Extract the [X, Y] coordinate from the center of the cell holding the provided text.  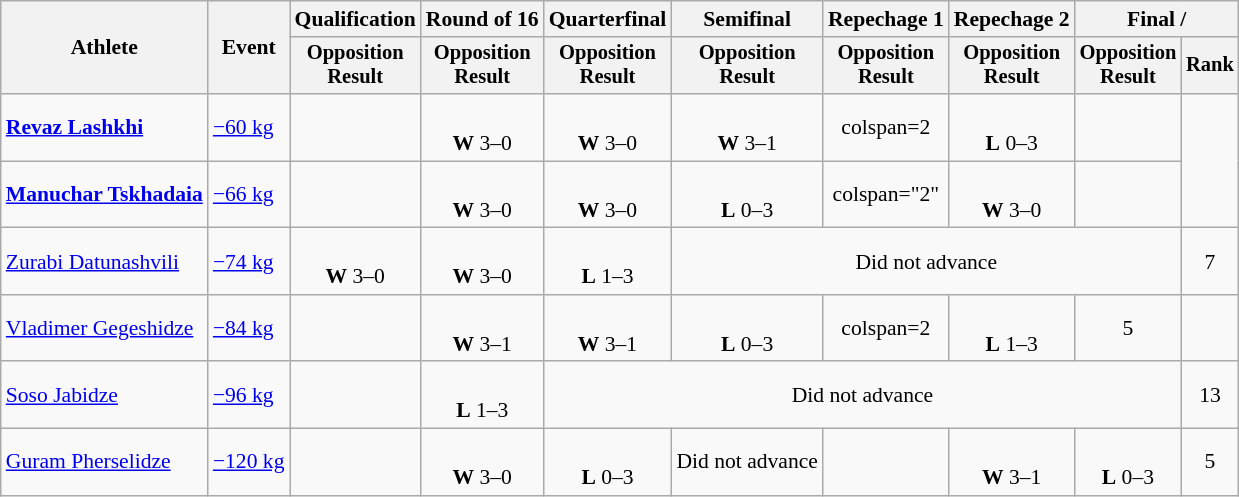
Soso Jabidze [104, 396]
−74 kg [249, 262]
−84 kg [249, 328]
Guram Pherselidze [104, 462]
−120 kg [249, 462]
Revaz Lashkhi [104, 128]
−96 kg [249, 396]
Repechage 1 [886, 19]
Final / [1157, 19]
colspan="2" [886, 194]
Athlete [104, 48]
−66 kg [249, 194]
Qualification [356, 19]
−60 kg [249, 128]
7 [1210, 262]
Zurabi Datunashvili [104, 262]
Repechage 2 [1012, 19]
Semifinal [747, 19]
Rank [1210, 66]
Quarterfinal [608, 19]
Vladimer Gegeshidze [104, 328]
Manuchar Tskhadaia [104, 194]
Event [249, 48]
13 [1210, 396]
Round of 16 [482, 19]
